Find where the given text appears and provide that cell's center as [x, y] coordinate. 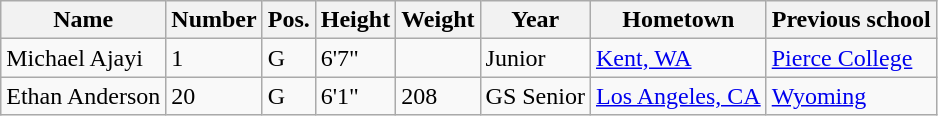
Name [84, 20]
Number [214, 20]
20 [214, 96]
6'1" [355, 96]
Pierce College [851, 58]
Height [355, 20]
Los Angeles, CA [678, 96]
Junior [535, 58]
208 [438, 96]
Kent, WA [678, 58]
Michael Ajayi [84, 58]
Weight [438, 20]
1 [214, 58]
Hometown [678, 20]
GS Senior [535, 96]
Year [535, 20]
Pos. [288, 20]
Ethan Anderson [84, 96]
Wyoming [851, 96]
Previous school [851, 20]
6'7" [355, 58]
